From the cell containing the given text, extract its center point as (x, y) coordinate. 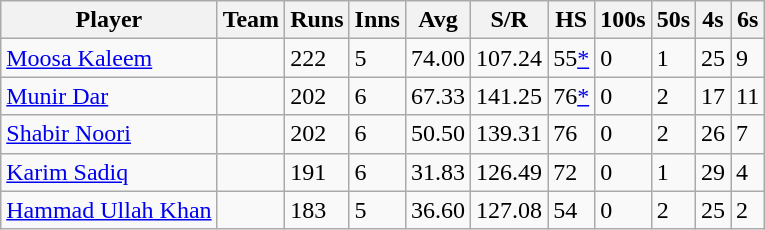
7 (748, 134)
S/R (510, 20)
26 (714, 134)
222 (317, 58)
72 (572, 172)
50.50 (438, 134)
74.00 (438, 58)
9 (748, 58)
Player (109, 20)
55* (572, 58)
Inns (377, 20)
Avg (438, 20)
Moosa Kaleem (109, 58)
183 (317, 210)
17 (714, 96)
HS (572, 20)
Shabir Noori (109, 134)
126.49 (510, 172)
107.24 (510, 58)
6s (748, 20)
141.25 (510, 96)
Runs (317, 20)
36.60 (438, 210)
Karim Sadiq (109, 172)
31.83 (438, 172)
Munir Dar (109, 96)
76* (572, 96)
11 (748, 96)
50s (673, 20)
4s (714, 20)
4 (748, 172)
76 (572, 134)
29 (714, 172)
54 (572, 210)
139.31 (510, 134)
Team (251, 20)
67.33 (438, 96)
191 (317, 172)
100s (623, 20)
Hammad Ullah Khan (109, 210)
127.08 (510, 210)
